Capture the cell that displays the provided text and extract its [X, Y] central coordinate. 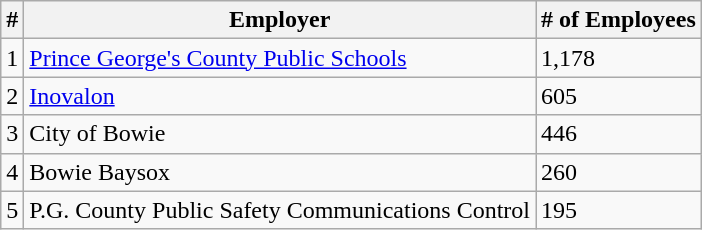
260 [619, 172]
195 [619, 210]
2 [12, 96]
Prince George's County Public Schools [280, 58]
# of Employees [619, 20]
Employer [280, 20]
City of Bowie [280, 134]
5 [12, 210]
Inovalon [280, 96]
Bowie Baysox [280, 172]
446 [619, 134]
P.G. County Public Safety Communications Control [280, 210]
# [12, 20]
4 [12, 172]
1,178 [619, 58]
605 [619, 96]
1 [12, 58]
3 [12, 134]
